Capture the cell that displays the provided text and extract its [X, Y] central coordinate. 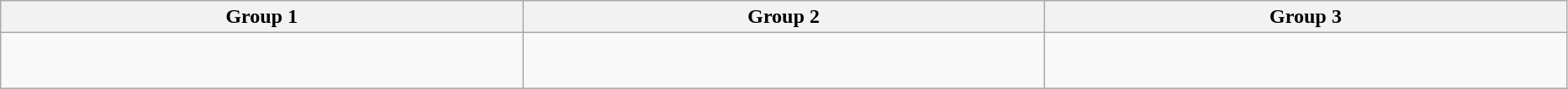
Group 3 [1306, 17]
Group 1 [261, 17]
Group 2 [784, 17]
